Determine the [X, Y] coordinate at the center of the cell enclosing the given text.  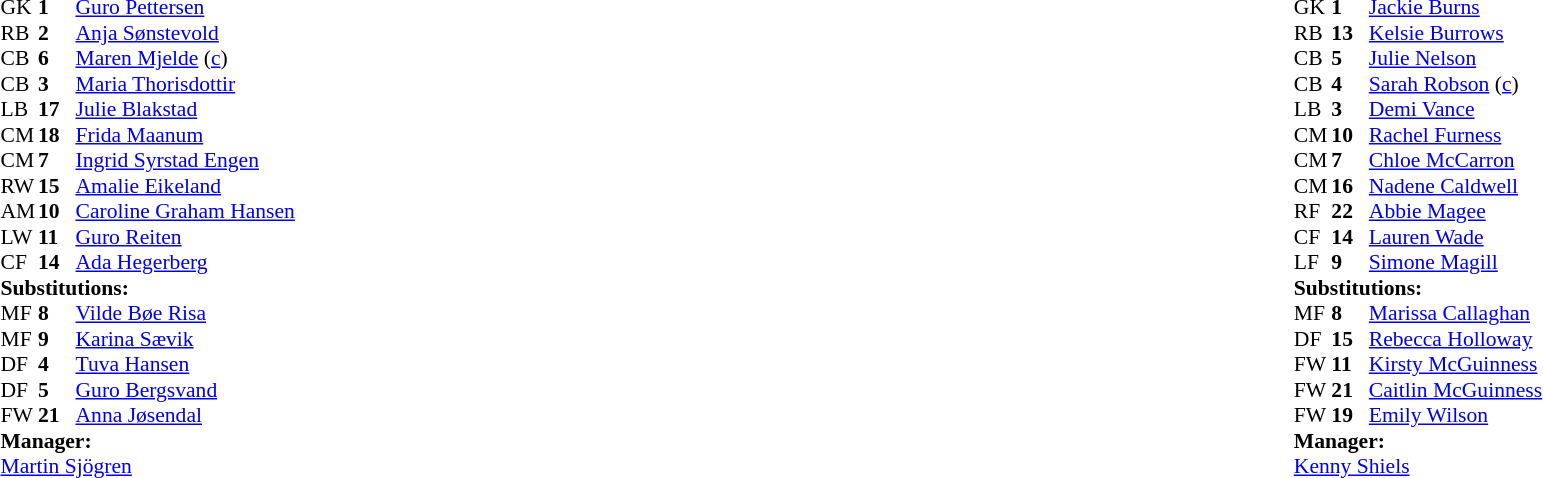
Amalie Eikeland [186, 186]
Sarah Robson (c) [1456, 84]
Nadene Caldwell [1456, 186]
19 [1350, 415]
Karina Sævik [186, 339]
Anja Sønstevold [186, 33]
Caroline Graham Hansen [186, 211]
Kirsty McGuinness [1456, 365]
13 [1350, 33]
2 [57, 33]
Demi Vance [1456, 109]
Ada Hegerberg [186, 263]
AM [19, 211]
Chloe McCarron [1456, 161]
6 [57, 59]
Vilde Bøe Risa [186, 313]
17 [57, 109]
LF [1313, 263]
Tuva Hansen [186, 365]
Ingrid Syrstad Engen [186, 161]
Emily Wilson [1456, 415]
Caitlin McGuinness [1456, 390]
Simone Magill [1456, 263]
LW [19, 237]
Anna Jøsendal [186, 415]
Guro Reiten [186, 237]
Maren Mjelde (c) [186, 59]
Kelsie Burrows [1456, 33]
Guro Bergsvand [186, 390]
Maria Thorisdottir [186, 84]
Marissa Callaghan [1456, 313]
Lauren Wade [1456, 237]
Rebecca Holloway [1456, 339]
RW [19, 186]
Julie Blakstad [186, 109]
RF [1313, 211]
18 [57, 135]
Abbie Magee [1456, 211]
Julie Nelson [1456, 59]
Frida Maanum [186, 135]
Rachel Furness [1456, 135]
16 [1350, 186]
22 [1350, 211]
